Find where the given text appears and provide that cell's center as (X, Y) coordinate. 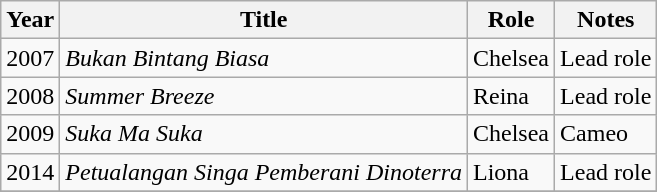
Cameo (606, 134)
Role (512, 20)
Year (30, 20)
Title (264, 20)
2008 (30, 96)
Suka Ma Suka (264, 134)
Liona (512, 172)
Reina (512, 96)
Notes (606, 20)
2007 (30, 58)
2014 (30, 172)
Bukan Bintang Biasa (264, 58)
Petualangan Singa Pemberani Dinoterra (264, 172)
Summer Breeze (264, 96)
2009 (30, 134)
